From the cell containing the given text, extract its center point as [x, y] coordinate. 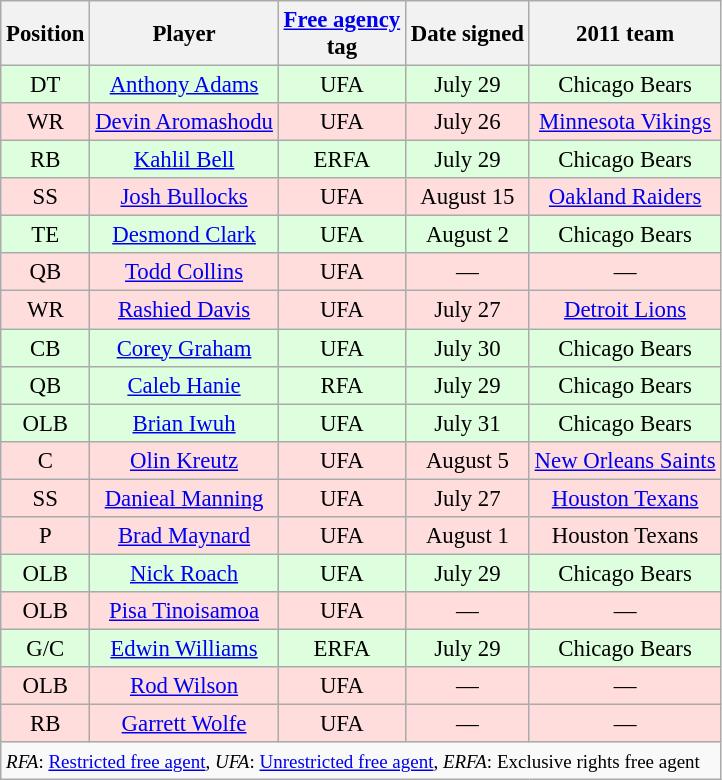
Caleb Hanie [184, 385]
Garrett Wolfe [184, 724]
2011 team [625, 34]
Free agencytag [342, 34]
Anthony Adams [184, 85]
Brad Maynard [184, 536]
Corey Graham [184, 348]
Rashied Davis [184, 310]
Todd Collins [184, 273]
DT [46, 85]
RFA [342, 385]
Date signed [467, 34]
Minnesota Vikings [625, 122]
Detroit Lions [625, 310]
Desmond Clark [184, 235]
Position [46, 34]
Rod Wilson [184, 686]
July 26 [467, 122]
August 5 [467, 460]
Josh Bullocks [184, 197]
July 31 [467, 423]
C [46, 460]
August 1 [467, 536]
RFA: Restricted free agent, UFA: Unrestricted free agent, ERFA: Exclusive rights free agent [361, 761]
TE [46, 235]
CB [46, 348]
Devin Aromashodu [184, 122]
August 15 [467, 197]
Pisa Tinoisamoa [184, 611]
Edwin Williams [184, 648]
Olin Kreutz [184, 460]
G/C [46, 648]
Oakland Raiders [625, 197]
P [46, 536]
August 2 [467, 235]
Nick Roach [184, 573]
Brian Iwuh [184, 423]
Danieal Manning [184, 498]
New Orleans Saints [625, 460]
Kahlil Bell [184, 160]
July 30 [467, 348]
Player [184, 34]
